Return [x, y] of the center of cell containing provided text 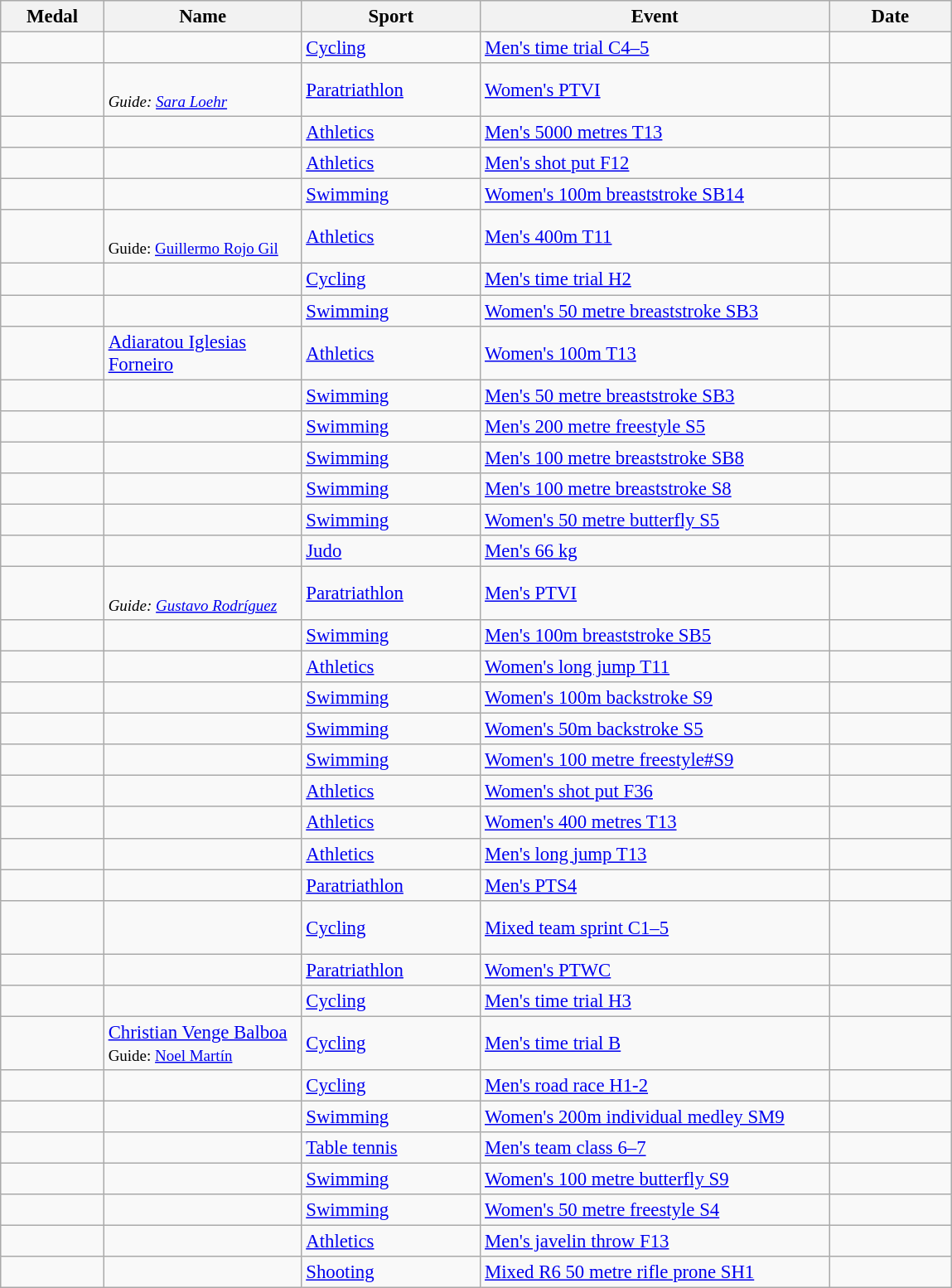
Event [655, 17]
Christian Venge Balboa Guide: Noel Martín [202, 1043]
Men's time trial H3 [655, 1001]
Table tennis [391, 1148]
Women's 100 metre freestyle#S9 [655, 760]
Men's 100m breaststroke SB5 [655, 636]
Men's 100 metre breaststroke SB8 [655, 458]
Adiaratou Iglesias Forneiro [202, 353]
Men's time trial C4–5 [655, 48]
Women's shot put F36 [655, 792]
Men's javelin throw F13 [655, 1242]
Shooting [391, 1272]
Women's 400 metres T13 [655, 823]
Men's team class 6–7 [655, 1148]
Men's road race H1-2 [655, 1086]
Name [202, 17]
Men's 66 kg [655, 551]
Men's PTS4 [655, 885]
Mixed team sprint C1–5 [655, 927]
Women's 200m individual medley SM9 [655, 1116]
Men's 50 metre breaststroke SB3 [655, 395]
Women's 100m backstroke S9 [655, 698]
Women's long jump T11 [655, 667]
Women's 50 metre breaststroke SB3 [655, 311]
Women's 50m backstroke S5 [655, 729]
Mixed R6 50 metre rifle prone SH1 [655, 1272]
Judo [391, 551]
Men's shot put F12 [655, 163]
Men's time trial B [655, 1043]
Women's PTVI [655, 90]
Men's time trial H2 [655, 279]
Women's 100m breaststroke SB14 [655, 195]
Medal [53, 17]
Women's 100 metre butterfly S9 [655, 1179]
Women's 50 metre freestyle S4 [655, 1210]
Men's 200 metre freestyle S5 [655, 426]
Women's PTWC [655, 970]
Women's 50 metre butterfly S5 [655, 520]
Guide: Gustavo Rodríguez [202, 593]
Guide: Sara Loehr [202, 90]
Men's PTVI [655, 593]
Men's 100 metre breaststroke S8 [655, 489]
Date [890, 17]
Sport [391, 17]
Men's long jump T13 [655, 854]
Guide: Guillermo Rojo Gil [202, 237]
Men's 400m T11 [655, 237]
Men's 5000 metres T13 [655, 133]
Women's 100m T13 [655, 353]
